Locate the cell with the specified text and output its [X, Y] center coordinate. 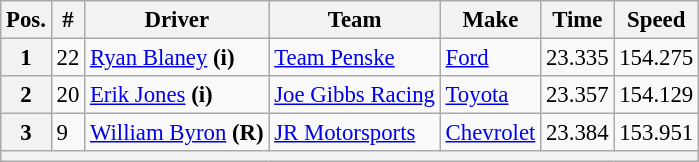
Driver [177, 20]
Erik Jones (i) [177, 95]
Make [490, 20]
Pos. [26, 20]
Chevrolet [490, 133]
Time [578, 20]
9 [68, 133]
JR Motorsports [354, 133]
3 [26, 133]
Team [354, 20]
Joe Gibbs Racing [354, 95]
23.335 [578, 58]
Ford [490, 58]
# [68, 20]
Team Penske [354, 58]
23.384 [578, 133]
Toyota [490, 95]
Speed [656, 20]
23.357 [578, 95]
Ryan Blaney (i) [177, 58]
153.951 [656, 133]
154.129 [656, 95]
22 [68, 58]
William Byron (R) [177, 133]
1 [26, 58]
2 [26, 95]
20 [68, 95]
154.275 [656, 58]
